Capture the cell that displays the provided text and extract its [X, Y] central coordinate. 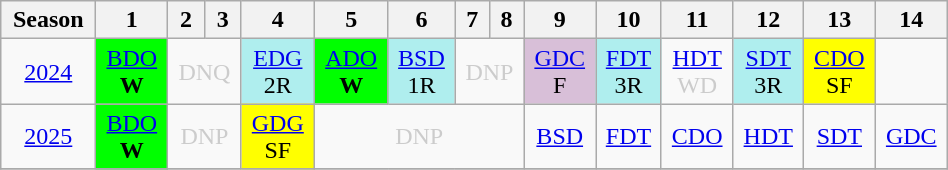
EDG2R [278, 72]
SDT [839, 136]
8 [506, 20]
CDOSF [839, 72]
2024 [48, 72]
6 [422, 20]
12 [768, 20]
BSD1R [422, 72]
4 [278, 20]
FDT3R [629, 72]
GDCF [560, 72]
HDTWD [697, 72]
FDT [629, 136]
Season [48, 20]
3 [222, 20]
1 [132, 20]
GDGSF [278, 136]
DNQ [204, 72]
14 [911, 20]
SDT3R [768, 72]
2 [186, 20]
CDO [697, 136]
9 [560, 20]
11 [697, 20]
2025 [48, 136]
5 [350, 20]
13 [839, 20]
7 [472, 20]
HDT [768, 136]
ADOW [350, 72]
BSD [560, 136]
GDC [911, 136]
10 [629, 20]
